Provide the [X, Y] coordinate of the cell's center where the given text is located.  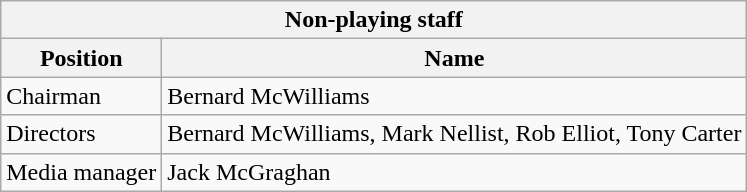
Media manager [82, 172]
Bernard McWilliams, Mark Nellist, Rob Elliot, Tony Carter [454, 134]
Position [82, 58]
Jack McGraghan [454, 172]
Bernard McWilliams [454, 96]
Name [454, 58]
Directors [82, 134]
Chairman [82, 96]
Non-playing staff [374, 20]
